Scan for the cell matching the given text and deliver its [x, y] coordinate at center. 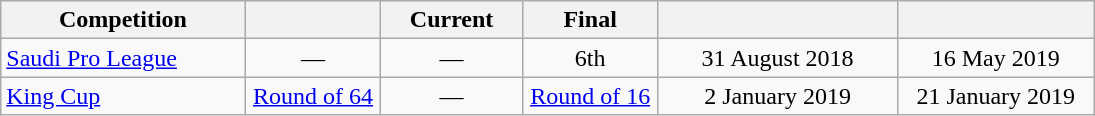
Round of 64 [313, 96]
6th [590, 58]
Saudi Pro League [123, 58]
Competition [123, 20]
31 August 2018 [778, 58]
Final [590, 20]
16 May 2019 [996, 58]
2 January 2019 [778, 96]
King Cup [123, 96]
Round of 16 [590, 96]
Current [452, 20]
21 January 2019 [996, 96]
